Search for the cell housing the specified text and yield its [X, Y] center coordinate. 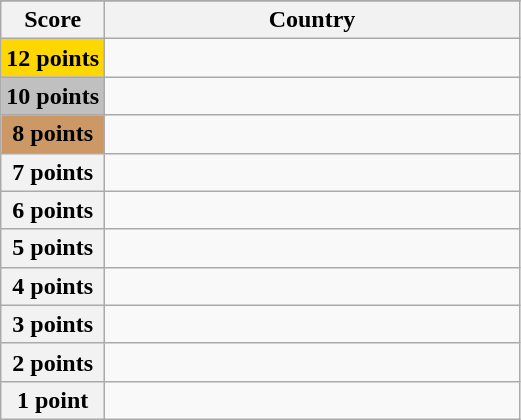
1 point [53, 400]
7 points [53, 172]
6 points [53, 210]
12 points [53, 58]
2 points [53, 362]
3 points [53, 324]
8 points [53, 134]
10 points [53, 96]
Country [312, 20]
Score [53, 20]
5 points [53, 248]
4 points [53, 286]
